Find where the given text appears and provide that cell's center as (X, Y) coordinate. 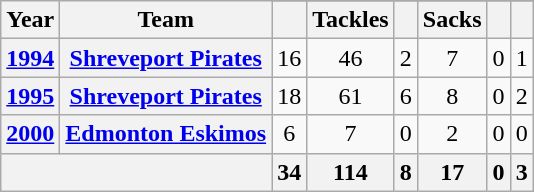
114 (351, 172)
Tackles (351, 20)
1 (522, 58)
18 (290, 96)
Edmonton Eskimos (166, 134)
61 (351, 96)
16 (290, 58)
1994 (30, 58)
17 (452, 172)
3 (522, 172)
2000 (30, 134)
Year (30, 20)
46 (351, 58)
Team (166, 20)
1995 (30, 96)
34 (290, 172)
Sacks (452, 20)
